Determine the (X, Y) coordinate at the center of the cell enclosing the given text.  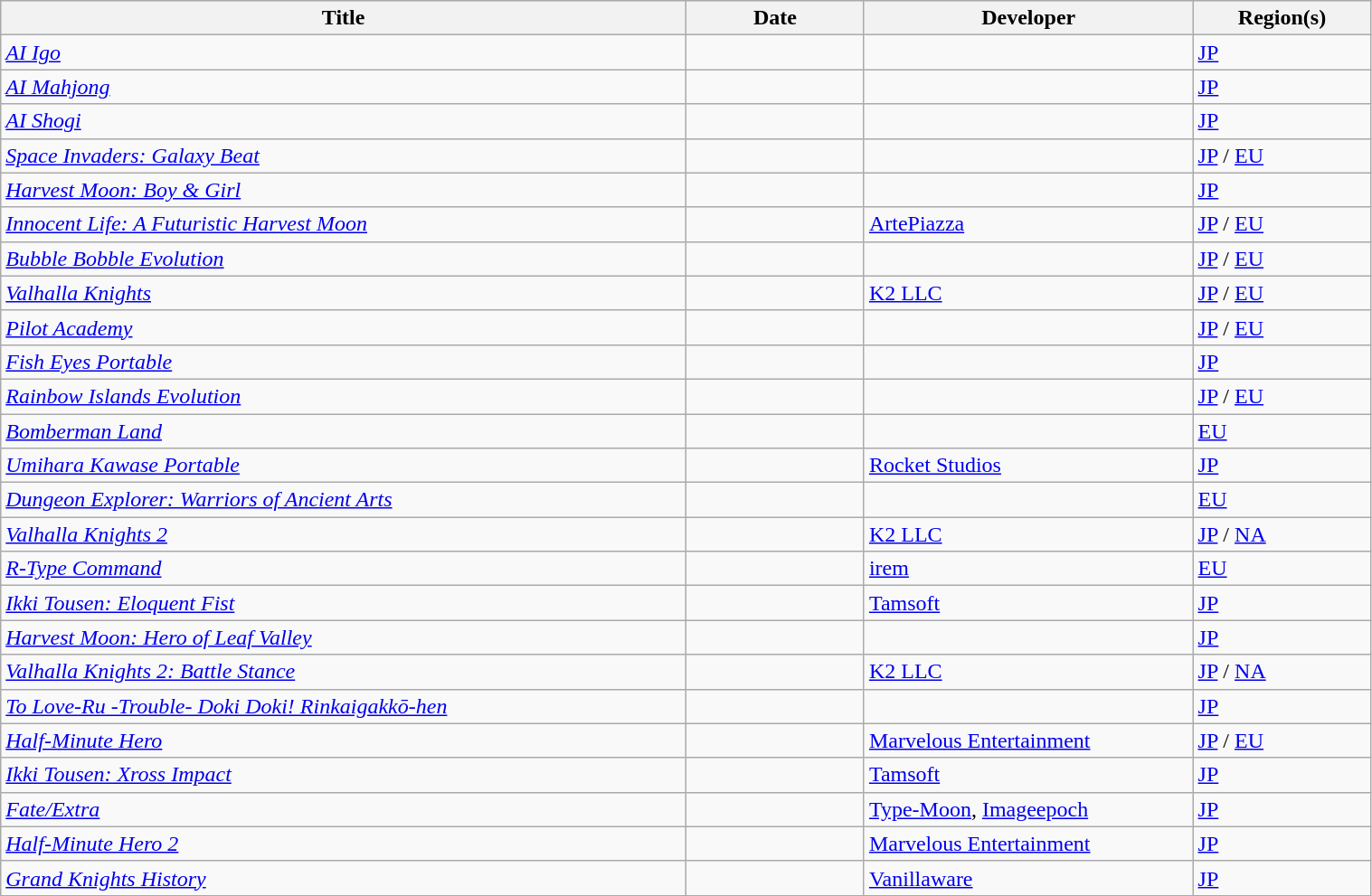
Title (344, 18)
Type-Moon, Imageepoch (1028, 809)
Space Invaders: Galaxy Beat (344, 156)
Half-Minute Hero 2 (344, 844)
Dungeon Explorer: Warriors of Ancient Arts (344, 500)
ArtePiazza (1028, 224)
Valhalla Knights (344, 293)
To Love-Ru -Trouble- Doki Doki! Rinkaigakkō-hen (344, 706)
Half-Minute Hero (344, 740)
Ikki Tousen: Xross Impact (344, 775)
irem (1028, 569)
Fate/Extra (344, 809)
Valhalla Knights 2: Battle Stance (344, 672)
Vanillaware (1028, 878)
R-Type Command (344, 569)
Date (774, 18)
Bomberman Land (344, 431)
AI Mahjong (344, 87)
Fish Eyes Portable (344, 362)
Developer (1028, 18)
Grand Knights History (344, 878)
Ikki Tousen: Eloquent Fist (344, 603)
Harvest Moon: Hero of Leaf Valley (344, 637)
Innocent Life: A Futuristic Harvest Moon (344, 224)
Rainbow Islands Evolution (344, 396)
Region(s) (1282, 18)
AI Shogi (344, 121)
Harvest Moon: Boy & Girl (344, 190)
AI Igo (344, 52)
Pilot Academy (344, 327)
Bubble Bobble Evolution (344, 259)
Rocket Studios (1028, 466)
Valhalla Knights 2 (344, 534)
Umihara Kawase Portable (344, 466)
